Return the (x, y) coordinate for the center point of the cell that contains the specified text.  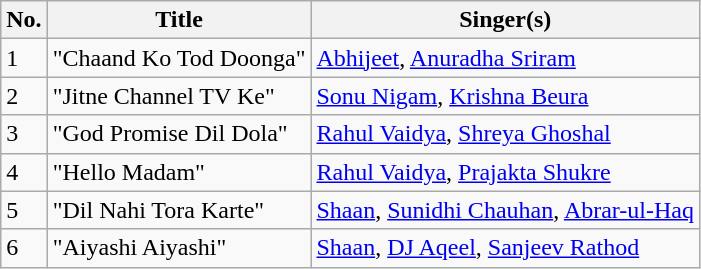
Title (179, 20)
4 (24, 172)
1 (24, 58)
3 (24, 134)
5 (24, 210)
6 (24, 248)
"Dil Nahi Tora Karte" (179, 210)
"God Promise Dil Dola" (179, 134)
No. (24, 20)
Rahul Vaidya, Shreya Ghoshal (506, 134)
Sonu Nigam, Krishna Beura (506, 96)
2 (24, 96)
Singer(s) (506, 20)
"Hello Madam" (179, 172)
Shaan, Sunidhi Chauhan, Abrar-ul-Haq (506, 210)
Abhijeet, Anuradha Sriram (506, 58)
Shaan, DJ Aqeel, Sanjeev Rathod (506, 248)
Rahul Vaidya, Prajakta Shukre (506, 172)
"Aiyashi Aiyashi" (179, 248)
"Chaand Ko Tod Doonga" (179, 58)
"Jitne Channel TV Ke" (179, 96)
